Pinpoint the cell where the given text exists, returning its (X, Y) midpoint coordinate. 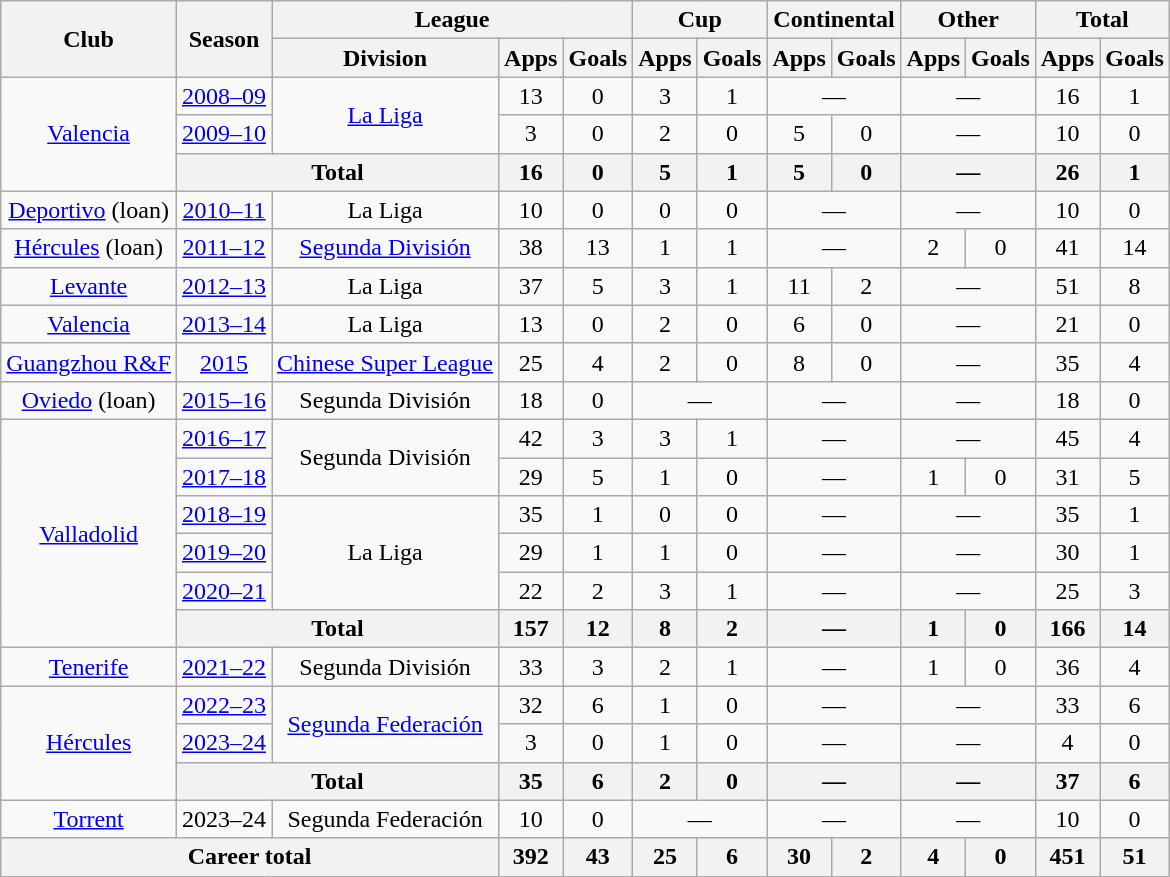
Tenerife (89, 667)
38 (531, 248)
43 (598, 857)
32 (531, 705)
2012–13 (224, 286)
166 (1067, 629)
Valladolid (89, 533)
451 (1067, 857)
12 (598, 629)
2011–12 (224, 248)
Career total (250, 857)
Hércules (loan) (89, 248)
Levante (89, 286)
2016–17 (224, 438)
11 (799, 286)
2015 (224, 362)
Torrent (89, 819)
Cup (700, 20)
Guangzhou R&F (89, 362)
26 (1067, 172)
2017–18 (224, 477)
2010–11 (224, 210)
Chinese Super League (386, 362)
2009–10 (224, 134)
45 (1067, 438)
2020–21 (224, 591)
Club (89, 39)
36 (1067, 667)
Division (386, 58)
2008–09 (224, 96)
Deportivo (loan) (89, 210)
2019–20 (224, 553)
157 (531, 629)
Continental (834, 20)
Other (968, 20)
Season (224, 39)
Oviedo (loan) (89, 400)
2022–23 (224, 705)
392 (531, 857)
League (452, 20)
2013–14 (224, 324)
42 (531, 438)
31 (1067, 477)
21 (1067, 324)
2018–19 (224, 515)
Hércules (89, 743)
22 (531, 591)
41 (1067, 248)
2015–16 (224, 400)
2021–22 (224, 667)
